Determine the (x, y) coordinate at the center of the cell enclosing the given text.  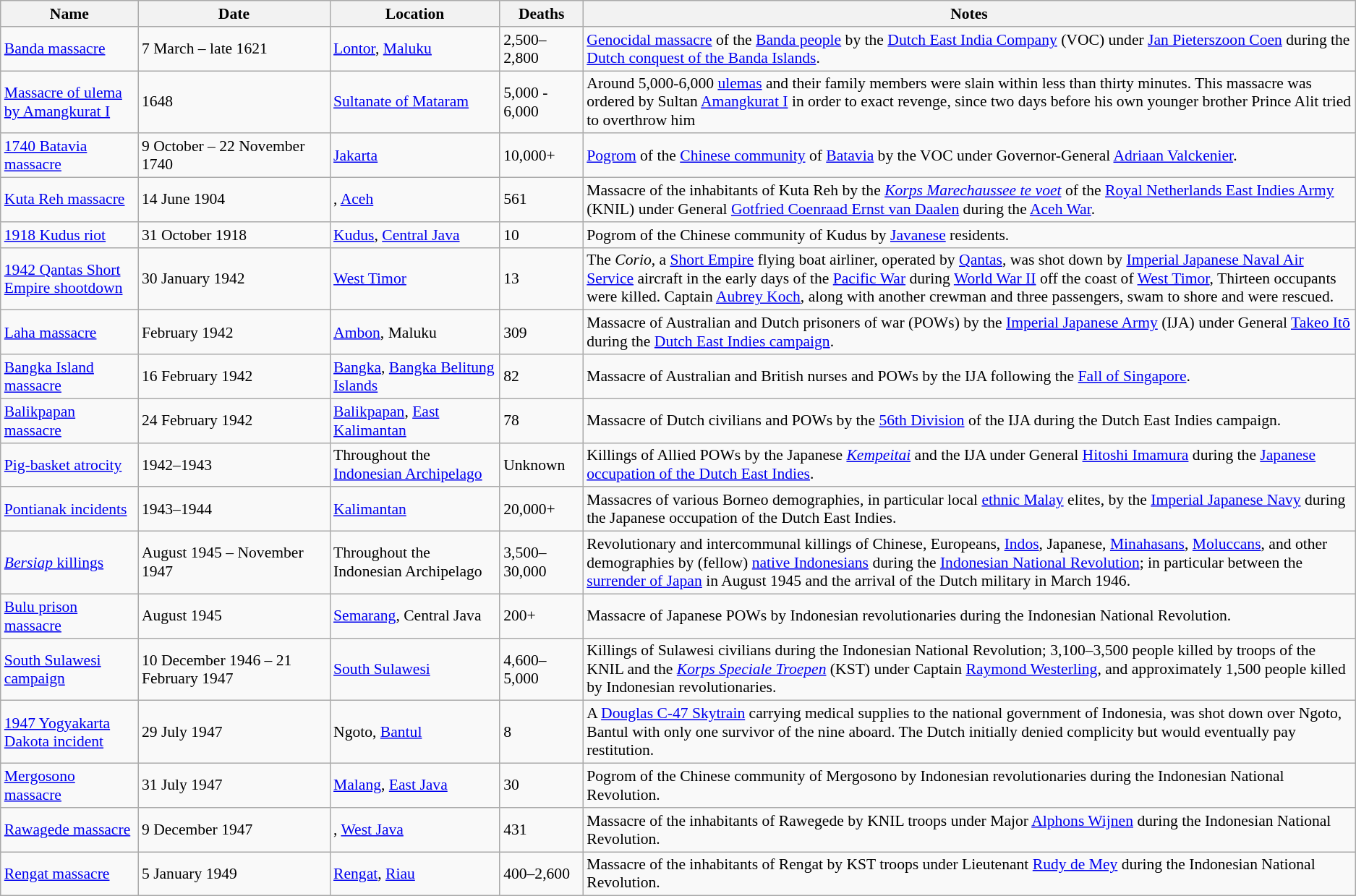
Deaths (541, 14)
31 July 1947 (234, 785)
7 March – late 1621 (234, 49)
5 January 1949 (234, 874)
9 December 1947 (234, 830)
1942 Qantas Short Empire shootdown (69, 279)
Balikpapan, East Kalimantan (415, 421)
Date (234, 14)
4,600–5,000 (541, 670)
Kuta Reh massacre (69, 200)
20,000+ (541, 509)
Killings of Allied POWs by the Japanese Kempeitai and the IJA under General Hitoshi Imamura during the Japanese occupation of the Dutch East Indies. (969, 464)
10 (541, 235)
South Sulawesi (415, 670)
August 1945 (234, 616)
Pogrom of the Chinese community of Mergosono by Indonesian revolutionaries during the Indonesian National Revolution. (969, 785)
Massacre of Australian and British nurses and POWs by the IJA following the Fall of Singapore. (969, 376)
Kalimantan (415, 509)
, Aceh (415, 200)
Pogrom of the Chinese community of Batavia by the VOC under Governor-General Adriaan Valckenier. (969, 156)
Sultanate of Mataram (415, 103)
Bersiap killings (69, 563)
78 (541, 421)
13 (541, 279)
Rengat, Riau (415, 874)
31 October 1918 (234, 235)
Massacre of the inhabitants of Rengat by KST troops under Lieutenant Rudy de Mey during the Indonesian National Revolution. (969, 874)
1943–1944 (234, 509)
30 January 1942 (234, 279)
9 October – 22 November 1740 (234, 156)
Lontor, Maluku (415, 49)
Ambon, Maluku (415, 333)
24 February 1942 (234, 421)
561 (541, 200)
Bangka, Bangka Belitung Islands (415, 376)
Banda massacre (69, 49)
Pogrom of the Chinese community of Kudus by Javanese residents. (969, 235)
Notes (969, 14)
10,000+ (541, 156)
3,500–30,000 (541, 563)
Ngoto, Bantul (415, 732)
200+ (541, 616)
1918 Kudus riot (69, 235)
82 (541, 376)
Pontianak incidents (69, 509)
Rawagede massacre (69, 830)
Mergosono massacre (69, 785)
Malang, East Java (415, 785)
Kudus, Central Java (415, 235)
Jakarta (415, 156)
Location (415, 14)
309 (541, 333)
8 (541, 732)
Bulu prison massacre (69, 616)
1648 (234, 103)
Massacre of Japanese POWs by Indonesian revolutionaries during the Indonesian National Revolution. (969, 616)
1947 Yogyakarta Dakota incident (69, 732)
Bangka Island massacre (69, 376)
16 February 1942 (234, 376)
South Sulawesi campaign (69, 670)
Name (69, 14)
Balikpapan massacre (69, 421)
29 July 1947 (234, 732)
, West Java (415, 830)
August 1945 – November 1947 (234, 563)
West Timor (415, 279)
Massacre of the inhabitants of Rawegede by KNIL troops under Major Alphons Wijnen during the Indonesian National Revolution. (969, 830)
1942–1943 (234, 464)
2,500–2,800 (541, 49)
Massacre of ulema by Amangkurat I (69, 103)
Rengat massacre (69, 874)
400–2,600 (541, 874)
10 December 1946 – 21 February 1947 (234, 670)
5,000 - 6,000 (541, 103)
February 1942 (234, 333)
Laha massacre (69, 333)
431 (541, 830)
14 June 1904 (234, 200)
1740 Batavia massacre (69, 156)
Semarang, Central Java (415, 616)
Pig-basket atrocity (69, 464)
30 (541, 785)
Unknown (541, 464)
Massacre of Dutch civilians and POWs by the 56th Division of the IJA during the Dutch East Indies campaign. (969, 421)
